Determine the (X, Y) coordinate at the center of the cell enclosing the given text.  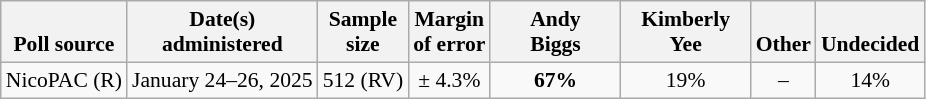
Marginof error (449, 32)
– (784, 80)
NicoPAC (R) (64, 80)
14% (870, 80)
± 4.3% (449, 80)
Poll source (64, 32)
Samplesize (364, 32)
AndyBiggs (555, 32)
KimberlyYee (686, 32)
January 24–26, 2025 (222, 80)
Undecided (870, 32)
512 (RV) (364, 80)
67% (555, 80)
Date(s)administered (222, 32)
Other (784, 32)
19% (686, 80)
